Extract the [x, y] coordinate from the center of the cell holding the provided text.  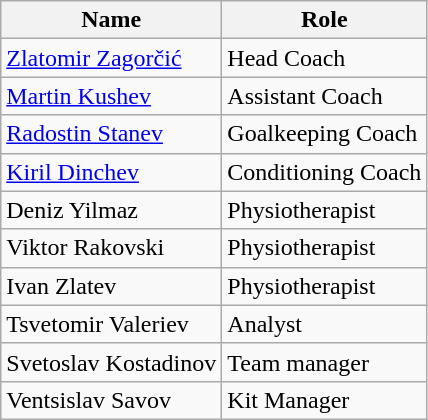
Role [324, 20]
Svetoslav Kostadinov [112, 362]
Name [112, 20]
Zlatomir Zagorčić [112, 58]
Head Coach [324, 58]
Deniz Yilmaz [112, 210]
Goalkeeping Coach [324, 134]
Assistant Coach [324, 96]
Martin Kushev [112, 96]
Viktor Rakovski [112, 248]
Analyst [324, 324]
Kiril Dinchev [112, 172]
Ventsislav Savov [112, 400]
Team manager [324, 362]
Radostin Stanev [112, 134]
Tsvetomir Valeriev [112, 324]
Kit Manager [324, 400]
Ivan Zlatev [112, 286]
Conditioning Coach [324, 172]
